For the text-containing cell, return its midpoint in (x, y) coordinate format. 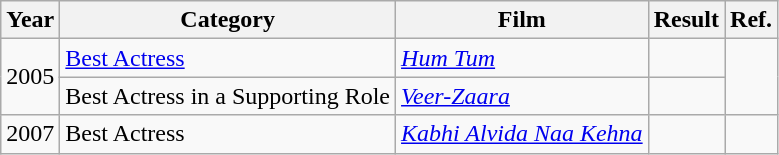
Result (686, 20)
Best Actress in a Supporting Role (228, 96)
Ref. (752, 20)
2007 (30, 134)
2005 (30, 77)
Category (228, 20)
Hum Tum (522, 58)
Kabhi Alvida Naa Kehna (522, 134)
Year (30, 20)
Veer-Zaara (522, 96)
Film (522, 20)
